Search for the cell housing the specified text and yield its (X, Y) center coordinate. 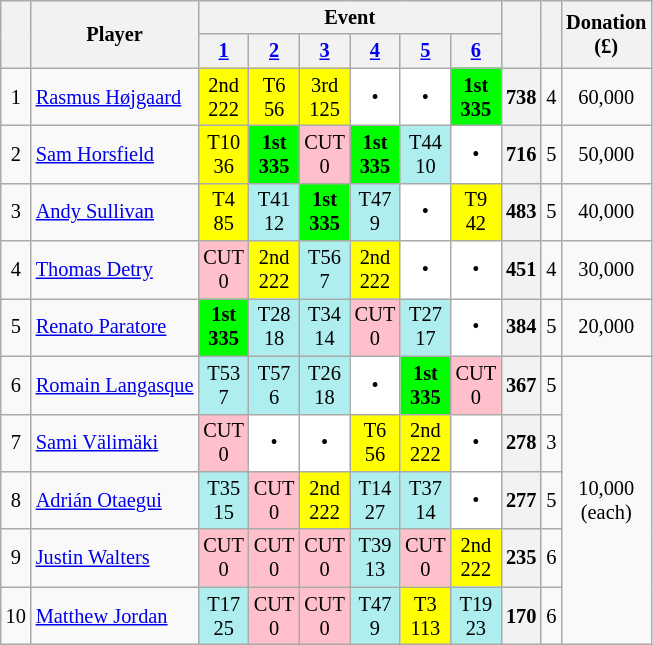
483 (521, 212)
384 (521, 327)
3rd125 (324, 97)
T4112 (274, 212)
T576 (274, 385)
T567 (324, 270)
8 (16, 500)
T1427 (375, 500)
Sam Horsfield (115, 154)
738 (521, 97)
T2818 (274, 327)
T2717 (425, 327)
40,000 (606, 212)
T1725 (223, 616)
9 (16, 558)
20,000 (606, 327)
451 (521, 270)
Romain Langasque (115, 385)
T3714 (425, 500)
T3414 (324, 327)
Donation(£) (606, 34)
Renato Paratore (115, 327)
Rasmus Højgaard (115, 97)
Andy Sullivan (115, 212)
170 (521, 616)
T485 (223, 212)
Thomas Detry (115, 270)
50,000 (606, 154)
T1923 (476, 616)
Event (350, 17)
367 (521, 385)
235 (521, 558)
Player (115, 34)
Adrián Otaegui (115, 500)
Matthew Jordan (115, 616)
Justin Walters (115, 558)
30,000 (606, 270)
277 (521, 500)
60,000 (606, 97)
T3515 (223, 500)
10,000(each) (606, 500)
278 (521, 443)
10 (16, 616)
7 (16, 443)
T942 (476, 212)
T1036 (223, 154)
T2618 (324, 385)
T3113 (425, 616)
T3913 (375, 558)
716 (521, 154)
T4410 (425, 154)
Sami Välimäki (115, 443)
T537 (223, 385)
